Locate the cell with the specified text and output its [x, y] center coordinate. 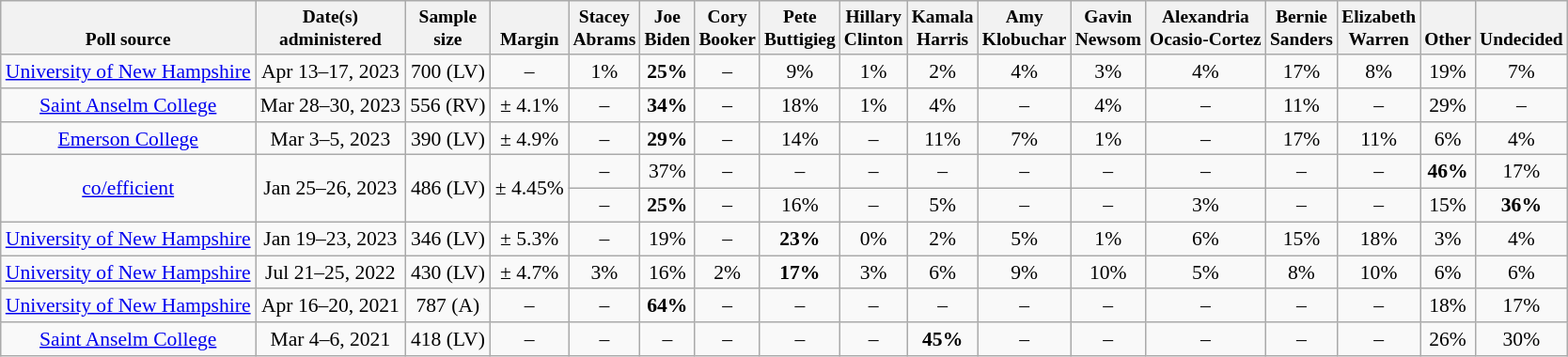
Emerson College [128, 139]
Samplesize [447, 28]
± 4.45% [530, 188]
PeteButtigieg [799, 28]
StaceyAbrams [604, 28]
Mar 4–6, 2021 [331, 339]
± 4.9% [530, 139]
BernieSanders [1301, 28]
418 (LV) [447, 339]
± 4.7% [530, 272]
CoryBooker [728, 28]
64% [667, 306]
36% [1521, 206]
Jan 25–26, 2023 [331, 188]
Apr 16–20, 2021 [331, 306]
30% [1521, 339]
AmyKlobuchar [1025, 28]
34% [667, 105]
ElizabethWarren [1379, 28]
390 (LV) [447, 139]
AlexandriaOcasio-Cortez [1205, 28]
787 (A) [447, 306]
Jan 19–23, 2023 [331, 239]
Date(s)administered [331, 28]
486 (LV) [447, 188]
14% [799, 139]
45% [942, 339]
23% [799, 239]
Undecided [1521, 28]
346 (LV) [447, 239]
Mar 28–30, 2023 [331, 105]
556 (RV) [447, 105]
700 (LV) [447, 71]
Margin [530, 28]
co/efficient [128, 188]
± 4.1% [530, 105]
Mar 3–5, 2023 [331, 139]
KamalaHarris [942, 28]
430 (LV) [447, 272]
Jul 21–25, 2022 [331, 272]
0% [873, 239]
Poll source [128, 28]
37% [667, 172]
Apr 13–17, 2023 [331, 71]
GavinNewsom [1107, 28]
± 5.3% [530, 239]
JoeBiden [667, 28]
46% [1448, 172]
26% [1448, 339]
Other [1448, 28]
HillaryClinton [873, 28]
